Provide the [X, Y] coordinate of the cell's center where the given text is located.  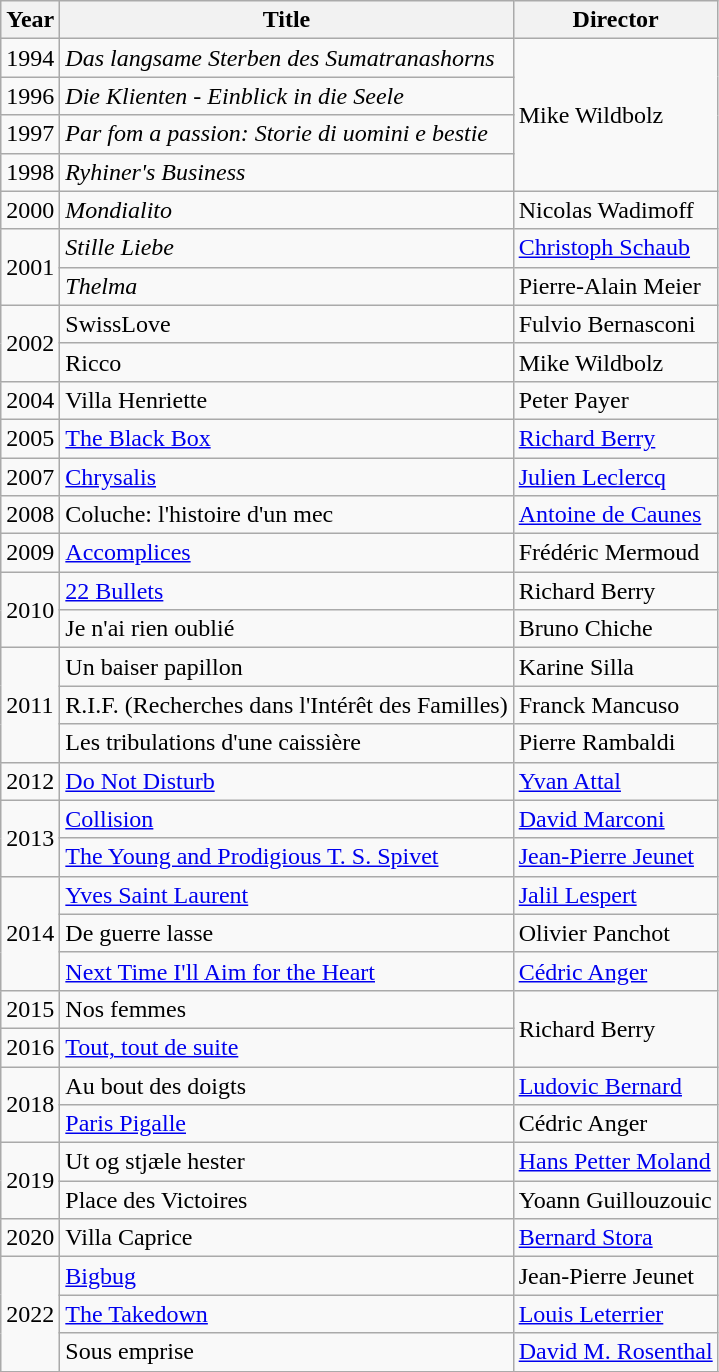
2012 [30, 781]
2016 [30, 1047]
Antoine de Caunes [616, 515]
1998 [30, 172]
1996 [30, 96]
Title [286, 20]
Accomplices [286, 553]
2002 [30, 343]
Par fom a passion: Storie di uomini e bestie [286, 134]
Fulvio Bernasconi [616, 324]
Les tribulations d'une caissière [286, 743]
2010 [30, 610]
The Young and Prodigious T. S. Spivet [286, 857]
Ricco [286, 362]
Coluche: l'histoire d'un mec [286, 515]
1997 [30, 134]
R.I.F. (Recherches dans l'Intérêt des Familles) [286, 705]
SwissLove [286, 324]
Director [616, 20]
Peter Payer [616, 400]
De guerre lasse [286, 933]
Un baiser papillon [286, 667]
Jalil Lespert [616, 895]
2005 [30, 438]
Next Time I'll Aim for the Heart [286, 971]
Yoann Guillouzouic [616, 1200]
1994 [30, 58]
Louis Leterrier [616, 1314]
Pierre-Alain Meier [616, 286]
Ut og stjæle hester [286, 1162]
2018 [30, 1104]
2009 [30, 553]
Tout, tout de suite [286, 1047]
Frédéric Mermoud [616, 553]
Das langsame Sterben des Sumatranashorns [286, 58]
Villa Henriette [286, 400]
2008 [30, 515]
Year [30, 20]
The Black Box [286, 438]
Villa Caprice [286, 1238]
Yves Saint Laurent [286, 895]
Place des Victoires [286, 1200]
Ryhiner's Business [286, 172]
Au bout des doigts [286, 1085]
Christoph Schaub [616, 248]
Ludovic Bernard [616, 1085]
2000 [30, 210]
2014 [30, 933]
2007 [30, 477]
Die Klienten - Einblick in die Seele [286, 96]
Sous emprise [286, 1352]
Nos femmes [286, 1009]
Je n'ai rien oublié [286, 629]
2020 [30, 1238]
Hans Petter Moland [616, 1162]
Bigbug [286, 1276]
Nicolas Wadimoff [616, 210]
2022 [30, 1314]
David Marconi [616, 819]
Do Not Disturb [286, 781]
22 Bullets [286, 591]
2019 [30, 1181]
Bruno Chiche [616, 629]
2013 [30, 838]
Bernard Stora [616, 1238]
Collision [286, 819]
Paris Pigalle [286, 1124]
David M. Rosenthal [616, 1352]
Karine Silla [616, 667]
Olivier Panchot [616, 933]
Yvan Attal [616, 781]
Pierre Rambaldi [616, 743]
The Takedown [286, 1314]
Stille Liebe [286, 248]
Chrysalis [286, 477]
2015 [30, 1009]
2001 [30, 267]
Julien Leclercq [616, 477]
Franck Mancuso [616, 705]
Thelma [286, 286]
2004 [30, 400]
2011 [30, 705]
Mondialito [286, 210]
